For the text-containing cell, return its midpoint in [x, y] coordinate format. 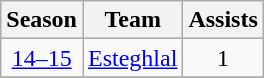
Team [132, 20]
Esteghlal [132, 58]
1 [223, 58]
14–15 [42, 58]
Season [42, 20]
Assists [223, 20]
